Identify which cell holds the provided text, then report its [X, Y] central coordinate. 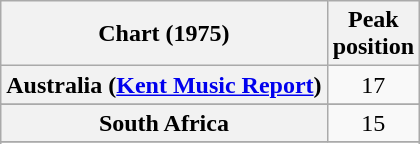
South Africa [164, 123]
Peakposition [373, 34]
17 [373, 85]
Chart (1975) [164, 34]
15 [373, 123]
Australia (Kent Music Report) [164, 85]
